Extract the [X, Y] coordinate from the center of the cell holding the provided text.  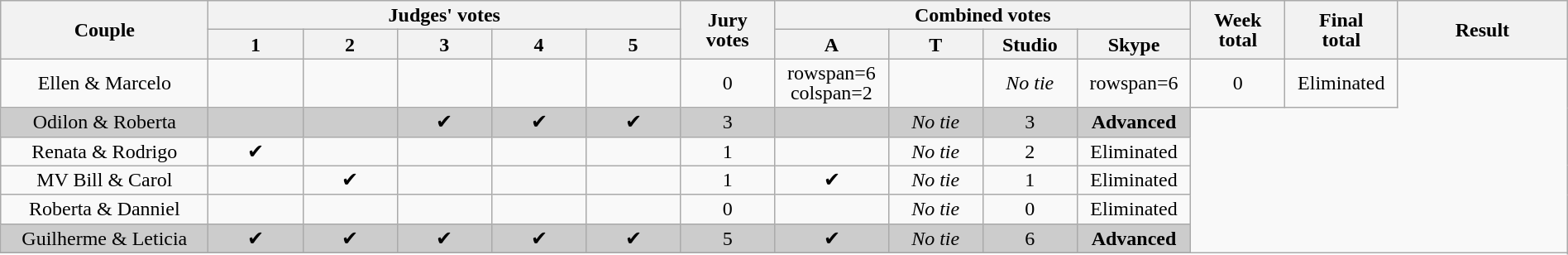
Weektotal [1238, 30]
rowspan=6 [1133, 83]
rowspan=6 colspan=2 [832, 83]
Couple [104, 30]
Skype [1133, 45]
6 [1030, 238]
Combined votes [982, 15]
T [935, 45]
Guilherme & Leticia [104, 238]
Finaltotal [1341, 30]
MV Bill & Carol [104, 180]
Ellen & Marcelo [104, 83]
Renata & Rodrigo [104, 151]
Odilon & Roberta [104, 123]
Roberta & Danniel [104, 209]
4 [538, 45]
Studio [1030, 45]
Juryvotes [728, 30]
A [832, 45]
Result [1483, 30]
Judges' votes [445, 15]
